Pinpoint the cell where the given text exists, returning its [X, Y] midpoint coordinate. 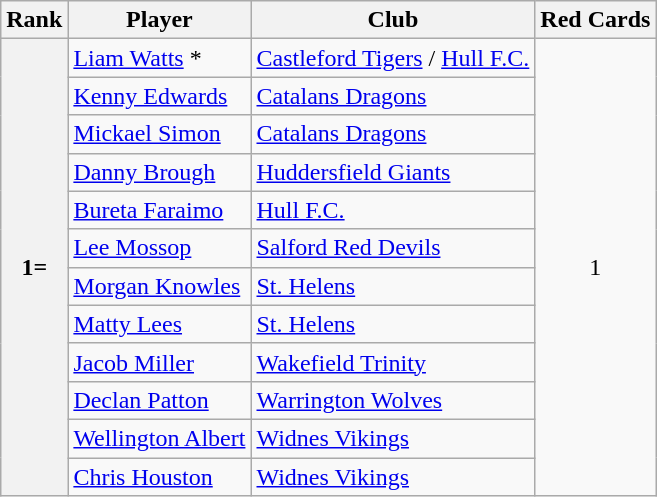
Morgan Knowles [160, 286]
Mickael Simon [160, 134]
Player [160, 20]
Bureta Faraimo [160, 210]
Declan Patton [160, 400]
1 [596, 268]
Kenny Edwards [160, 96]
Wakefield Trinity [393, 362]
Club [393, 20]
Red Cards [596, 20]
Jacob Miller [160, 362]
Huddersfield Giants [393, 172]
Hull F.C. [393, 210]
Wellington Albert [160, 438]
1= [34, 268]
Salford Red Devils [393, 248]
Liam Watts * [160, 58]
Rank [34, 20]
Warrington Wolves [393, 400]
Castleford Tigers / Hull F.C. [393, 58]
Chris Houston [160, 477]
Danny Brough [160, 172]
Lee Mossop [160, 248]
Matty Lees [160, 324]
